Output the [x, y] coordinate of the center of the cell containing the given text.  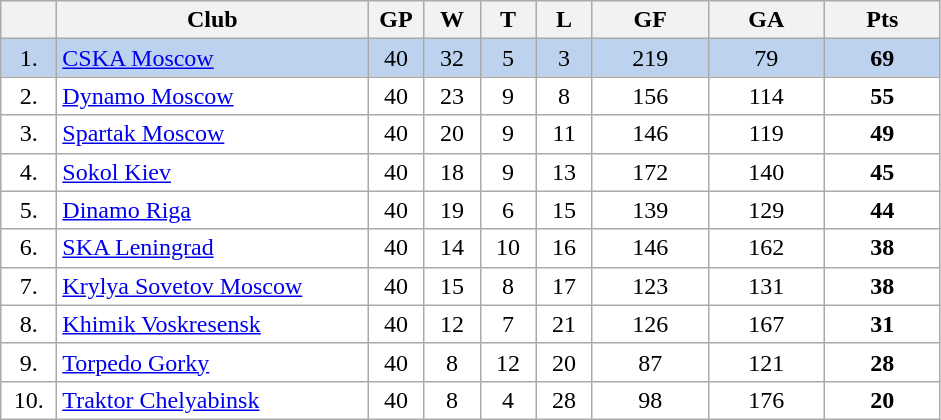
GP [396, 20]
126 [650, 324]
176 [766, 400]
23 [452, 96]
1. [29, 58]
L [564, 20]
8. [29, 324]
CSKA Moscow [212, 58]
10. [29, 400]
87 [650, 362]
55 [882, 96]
121 [766, 362]
98 [650, 400]
131 [766, 286]
10 [508, 248]
Sokol Kiev [212, 172]
140 [766, 172]
W [452, 20]
69 [882, 58]
GA [766, 20]
2. [29, 96]
31 [882, 324]
14 [452, 248]
32 [452, 58]
7 [508, 324]
7. [29, 286]
44 [882, 210]
Dynamo Moscow [212, 96]
172 [650, 172]
5 [508, 58]
4 [508, 400]
119 [766, 134]
11 [564, 134]
18 [452, 172]
167 [766, 324]
79 [766, 58]
19 [452, 210]
49 [882, 134]
GF [650, 20]
139 [650, 210]
Dinamo Riga [212, 210]
9. [29, 362]
16 [564, 248]
Club [212, 20]
21 [564, 324]
156 [650, 96]
Khimik Voskresensk [212, 324]
6. [29, 248]
3 [564, 58]
162 [766, 248]
SKA Leningrad [212, 248]
129 [766, 210]
17 [564, 286]
6 [508, 210]
Torpedo Gorky [212, 362]
114 [766, 96]
123 [650, 286]
219 [650, 58]
T [508, 20]
3. [29, 134]
45 [882, 172]
Krylya Sovetov Moscow [212, 286]
Spartak Moscow [212, 134]
13 [564, 172]
5. [29, 210]
Traktor Chelyabinsk [212, 400]
Pts [882, 20]
4. [29, 172]
